Capture the cell that displays the provided text and extract its (x, y) central coordinate. 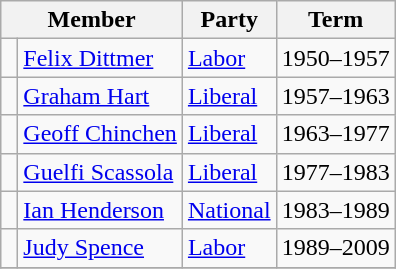
Geoff Chinchen (100, 134)
1977–1983 (336, 172)
Term (336, 20)
1983–1989 (336, 210)
Felix Dittmer (100, 58)
1989–2009 (336, 248)
National (229, 210)
Graham Hart (100, 96)
Member (92, 20)
Judy Spence (100, 248)
1957–1963 (336, 96)
Ian Henderson (100, 210)
Guelfi Scassola (100, 172)
1950–1957 (336, 58)
Party (229, 20)
1963–1977 (336, 134)
